Capture the cell that displays the provided text and extract its (X, Y) central coordinate. 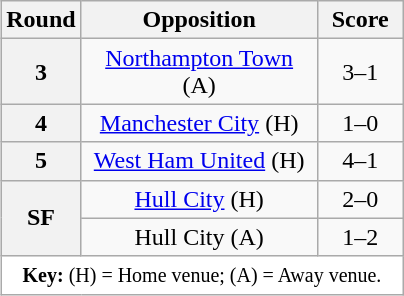
Hull City (A) (199, 237)
Hull City (H) (199, 199)
Round (41, 20)
1–2 (360, 237)
Opposition (199, 20)
Key: (H) = Home venue; (A) = Away venue. (202, 275)
Manchester City (H) (199, 123)
4 (41, 123)
3–1 (360, 72)
1–0 (360, 123)
West Ham United (H) (199, 161)
3 (41, 72)
Northampton Town (A) (199, 72)
5 (41, 161)
2–0 (360, 199)
SF (41, 218)
4–1 (360, 161)
Score (360, 20)
